Extract the [x, y] coordinate from the center of the cell holding the provided text.  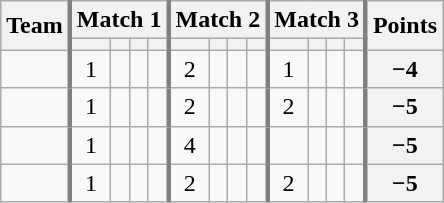
Team [36, 26]
Match 2 [218, 20]
−4 [404, 69]
4 [188, 145]
Points [404, 26]
Match 3 [316, 20]
Match 1 [120, 20]
